Search for the cell housing the specified text and yield its (x, y) center coordinate. 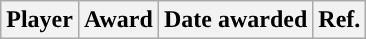
Ref. (340, 20)
Player (40, 20)
Date awarded (235, 20)
Award (118, 20)
